Determine the [x, y] coordinate at the center of the cell enclosing the given text.  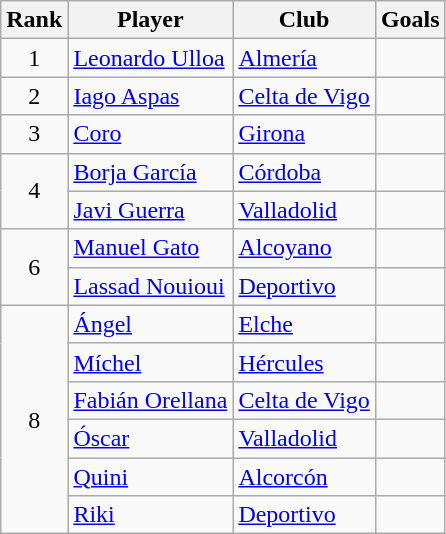
Manuel Gato [150, 248]
Coro [150, 134]
Riki [150, 515]
Lassad Nouioui [150, 286]
2 [34, 96]
Alcorcón [304, 477]
3 [34, 134]
Míchel [150, 362]
Goals [410, 20]
Leonardo Ulloa [150, 58]
Borja García [150, 172]
Club [304, 20]
Player [150, 20]
Córdoba [304, 172]
1 [34, 58]
Rank [34, 20]
Alcoyano [304, 248]
Girona [304, 134]
Fabián Orellana [150, 400]
4 [34, 191]
8 [34, 419]
Óscar [150, 438]
6 [34, 267]
Almería [304, 58]
Hércules [304, 362]
Javi Guerra [150, 210]
Iago Aspas [150, 96]
Quini [150, 477]
Elche [304, 324]
Ángel [150, 324]
